Return (x, y) of the center of cell containing provided text 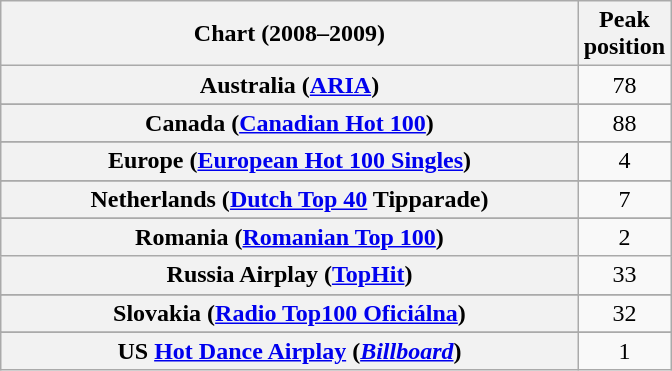
Australia (ARIA) (290, 85)
Romania (Romanian Top 100) (290, 237)
Canada (Canadian Hot 100) (290, 123)
78 (624, 85)
Netherlands (Dutch Top 40 Tipparade) (290, 199)
Slovakia (Radio Top100 Oficiálna) (290, 313)
88 (624, 123)
US Hot Dance Airplay (Billboard) (290, 351)
33 (624, 275)
Chart (2008–2009) (290, 34)
Russia Airplay (TopHit) (290, 275)
7 (624, 199)
1 (624, 351)
Europe (European Hot 100 Singles) (290, 161)
Peakposition (624, 34)
32 (624, 313)
2 (624, 237)
4 (624, 161)
